Locate the cell with the specified text and output its (X, Y) center coordinate. 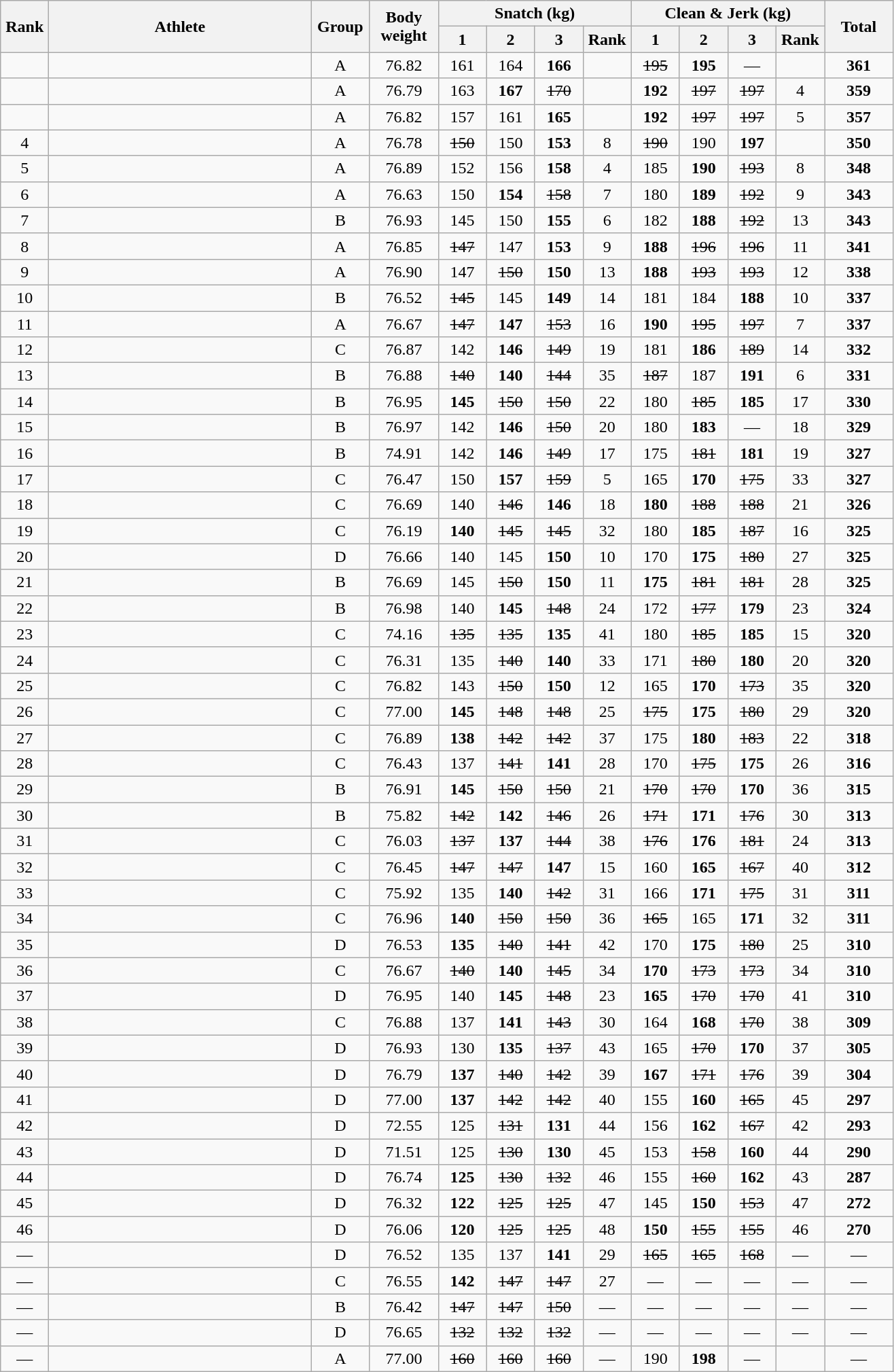
315 (859, 790)
76.45 (404, 867)
152 (462, 169)
Body weight (404, 27)
293 (859, 1125)
76.06 (404, 1229)
163 (462, 91)
138 (462, 737)
76.43 (404, 764)
72.55 (404, 1125)
312 (859, 867)
270 (859, 1229)
357 (859, 117)
154 (511, 194)
76.19 (404, 531)
Group (340, 27)
182 (655, 220)
76.65 (404, 1333)
75.82 (404, 815)
76.96 (404, 919)
122 (462, 1203)
76.63 (404, 194)
331 (859, 376)
318 (859, 737)
287 (859, 1178)
338 (859, 272)
75.92 (404, 893)
76.91 (404, 790)
341 (859, 246)
350 (859, 143)
Athlete (180, 27)
76.85 (404, 246)
76.53 (404, 945)
48 (607, 1229)
71.51 (404, 1152)
76.74 (404, 1178)
330 (859, 402)
120 (462, 1229)
359 (859, 91)
172 (655, 608)
186 (704, 350)
290 (859, 1152)
76.87 (404, 350)
74.91 (404, 453)
76.55 (404, 1281)
179 (751, 608)
Total (859, 27)
Snatch (kg) (535, 14)
76.32 (404, 1203)
332 (859, 350)
316 (859, 764)
304 (859, 1074)
76.03 (404, 841)
76.66 (404, 557)
361 (859, 65)
184 (704, 298)
329 (859, 427)
76.78 (404, 143)
74.16 (404, 634)
324 (859, 608)
198 (704, 1358)
76.47 (404, 479)
76.42 (404, 1307)
348 (859, 169)
Clean & Jerk (kg) (728, 14)
326 (859, 505)
159 (558, 479)
76.90 (404, 272)
297 (859, 1100)
76.97 (404, 427)
177 (704, 608)
305 (859, 1048)
191 (751, 376)
76.98 (404, 608)
272 (859, 1203)
76.31 (404, 660)
309 (859, 1022)
